Output the (x, y) coordinate of the center of the cell containing the given text.  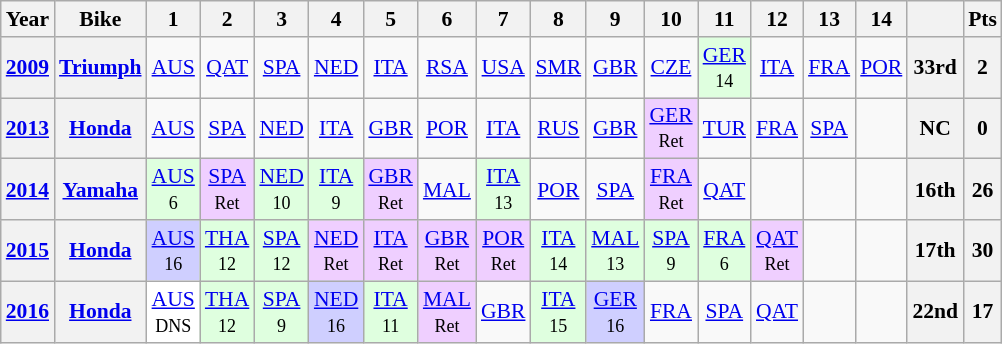
5 (390, 19)
SPARet (227, 190)
2009 (28, 68)
2015 (28, 250)
ITA11 (390, 312)
SPA12 (281, 250)
FRARet (670, 190)
MALRet (447, 312)
1 (174, 19)
ITA14 (558, 250)
9 (615, 19)
ITA9 (336, 190)
Pts (982, 19)
7 (504, 19)
CZE (670, 68)
ITA13 (504, 190)
PORRet (504, 250)
22nd (935, 312)
RSA (447, 68)
RUS (558, 128)
4 (336, 19)
MAL13 (615, 250)
17 (982, 312)
8 (558, 19)
AUS16 (174, 250)
2014 (28, 190)
12 (777, 19)
2016 (28, 312)
QATRet (777, 250)
Yamaha (100, 190)
GER16 (615, 312)
FRA6 (724, 250)
10 (670, 19)
ITA15 (558, 312)
17th (935, 250)
GER14 (724, 68)
Bike (100, 19)
Year (28, 19)
33rd (935, 68)
MAL (447, 190)
26 (982, 190)
SMR (558, 68)
6 (447, 19)
30 (982, 250)
0 (982, 128)
2013 (28, 128)
NEDRet (336, 250)
TUR (724, 128)
16th (935, 190)
USA (504, 68)
3 (281, 19)
NED10 (281, 190)
AUSDNS (174, 312)
13 (829, 19)
NED16 (336, 312)
11 (724, 19)
AUS6 (174, 190)
NC (935, 128)
14 (881, 19)
Triumph (100, 68)
GERRet (670, 128)
ITARet (390, 250)
